Identify which cell holds the provided text, then report its (x, y) central coordinate. 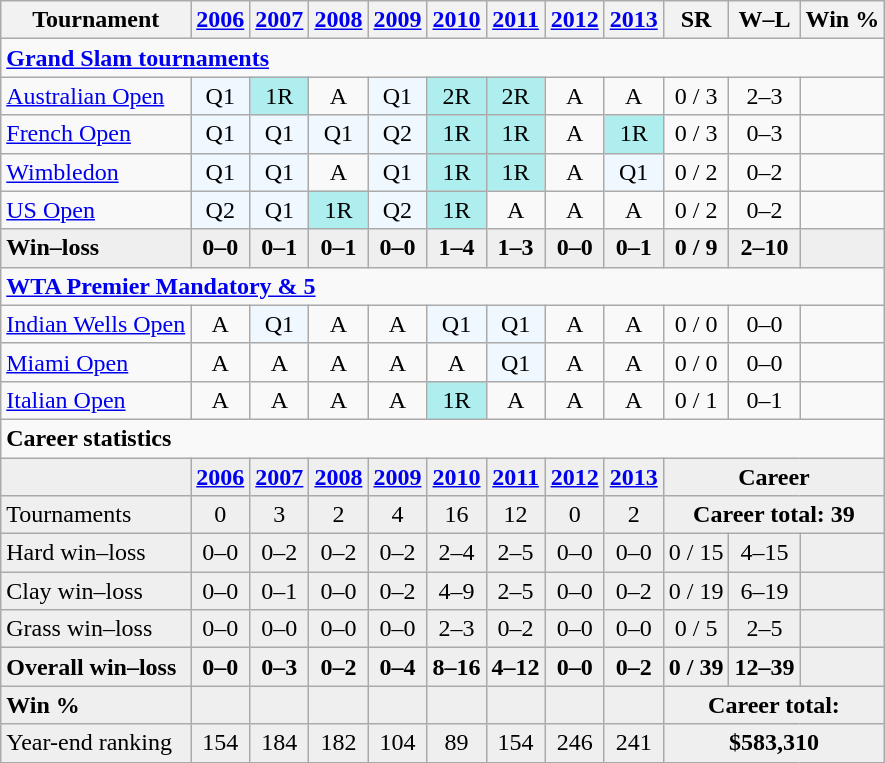
Career statistics (443, 438)
0 / 39 (696, 667)
Australian Open (96, 96)
8–16 (456, 667)
Career (774, 477)
0 / 9 (696, 248)
Win–loss (96, 248)
1–4 (456, 248)
Hard win–loss (96, 553)
W–L (764, 20)
4–12 (516, 667)
Career total: (774, 705)
WTA Premier Mandatory & 5 (443, 286)
4 (398, 515)
SR (696, 20)
$583,310 (774, 743)
182 (338, 743)
1–3 (516, 248)
Grand Slam tournaments (443, 58)
0 / 19 (696, 591)
Overall win–loss (96, 667)
French Open (96, 134)
104 (398, 743)
Career total: 39 (774, 515)
Indian Wells Open (96, 324)
US Open (96, 210)
89 (456, 743)
2–4 (456, 553)
0 / 15 (696, 553)
Grass win–loss (96, 629)
0 / 1 (696, 400)
4–15 (764, 553)
0 / 5 (696, 629)
Clay win–loss (96, 591)
Italian Open (96, 400)
Year-end ranking (96, 743)
2–10 (764, 248)
Tournament (96, 20)
Miami Open (96, 362)
246 (574, 743)
6–19 (764, 591)
241 (634, 743)
Tournaments (96, 515)
4–9 (456, 591)
12–39 (764, 667)
Wimbledon (96, 172)
184 (280, 743)
16 (456, 515)
3 (280, 515)
0–4 (398, 667)
12 (516, 515)
